Search for the cell housing the specified text and yield its [x, y] center coordinate. 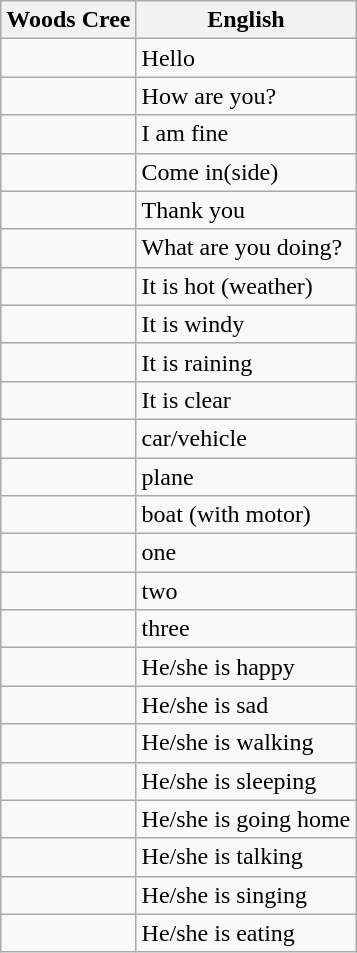
Woods Cree [68, 20]
three [246, 629]
boat (with motor) [246, 515]
What are you doing? [246, 248]
It is clear [246, 400]
two [246, 591]
Come in(side) [246, 172]
car/vehicle [246, 438]
He/she is sad [246, 705]
Thank you [246, 210]
He/she is going home [246, 819]
He/she is walking [246, 743]
How are you? [246, 96]
one [246, 553]
He/she is sleeping [246, 781]
Hello [246, 58]
It is windy [246, 324]
It is hot (weather) [246, 286]
It is raining [246, 362]
English [246, 20]
I am fine [246, 134]
plane [246, 477]
He/she is singing [246, 895]
He/she is eating [246, 933]
He/she is talking [246, 857]
He/she is happy [246, 667]
